For the text-containing cell, return its midpoint in [x, y] coordinate format. 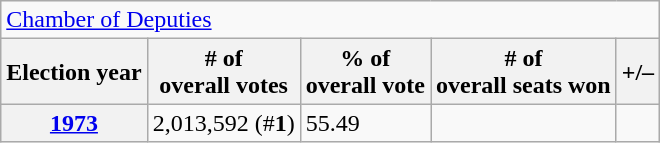
55.49 [365, 123]
# ofoverall seats won [524, 72]
2,013,592 (#1) [224, 123]
# ofoverall votes [224, 72]
% ofoverall vote [365, 72]
Election year [74, 72]
1973 [74, 123]
Chamber of Deputies [330, 20]
+/– [638, 72]
